Extract the [X, Y] coordinate from the center of the cell holding the provided text.  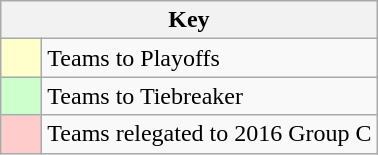
Teams to Playoffs [210, 58]
Key [189, 20]
Teams relegated to 2016 Group C [210, 134]
Teams to Tiebreaker [210, 96]
